Extract the [x, y] coordinate from the center of the cell holding the provided text.  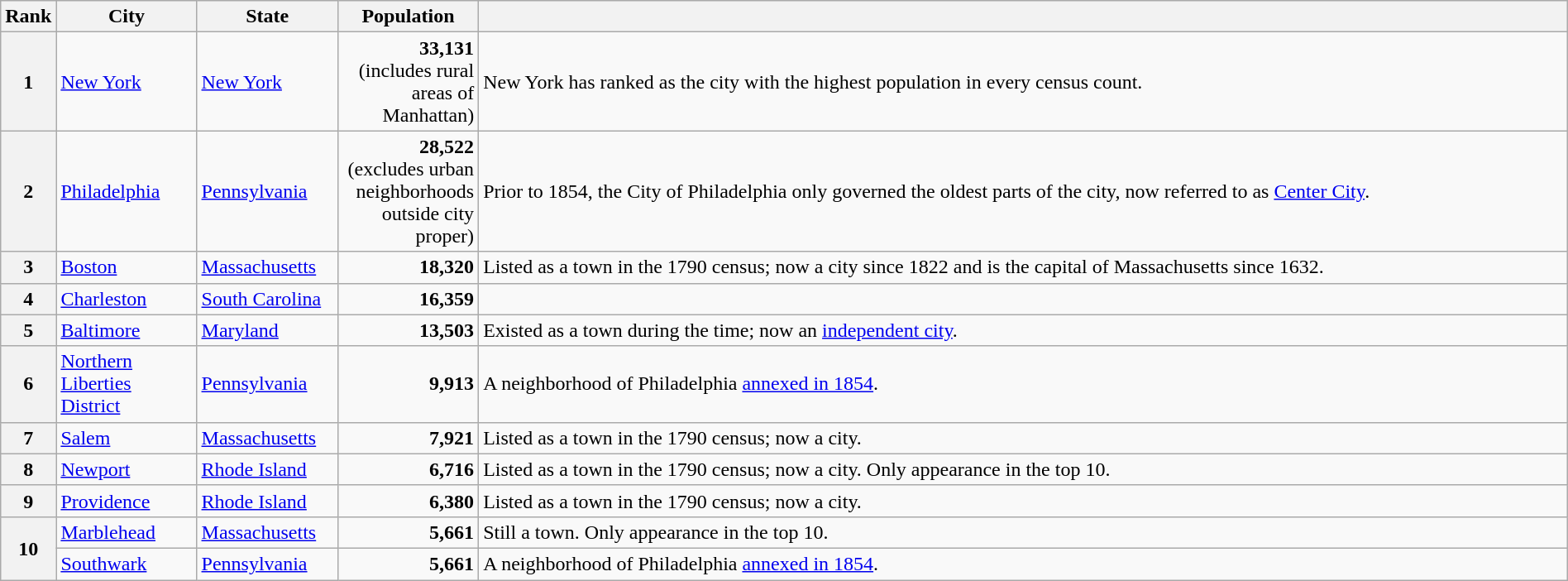
Southwark [127, 564]
Philadelphia [127, 191]
16,359 [408, 299]
5 [28, 330]
Boston [127, 267]
Maryland [267, 330]
7 [28, 438]
Baltimore [127, 330]
2 [28, 191]
10 [28, 548]
4 [28, 299]
Northern Liberties District [127, 384]
South Carolina [267, 299]
Newport [127, 469]
28,522 (excludes urban neighborhoods outside city proper) [408, 191]
Providence [127, 501]
1 [28, 81]
13,503 [408, 330]
Existed as a town during the time; now an independent city. [1024, 330]
Charleston [127, 299]
33,131 (includes rural areas of Manhattan) [408, 81]
9 [28, 501]
6,380 [408, 501]
3 [28, 267]
Still a town. Only appearance in the top 10. [1024, 532]
Prior to 1854, the City of Philadelphia only governed the oldest parts of the city, now referred to as Center City. [1024, 191]
New York has ranked as the city with the highest population in every census count. [1024, 81]
Rank [28, 17]
7,921 [408, 438]
Listed as a town in the 1790 census; now a city since 1822 and is the capital of Massachusetts since 1632. [1024, 267]
6 [28, 384]
Listed as a town in the 1790 census; now a city. Only appearance in the top 10. [1024, 469]
City [127, 17]
6,716 [408, 469]
Salem [127, 438]
18,320 [408, 267]
Population [408, 17]
State [267, 17]
8 [28, 469]
Marblehead [127, 532]
9,913 [408, 384]
